Detect which cell encompasses the target text, then output its (x, y) center coordinate. 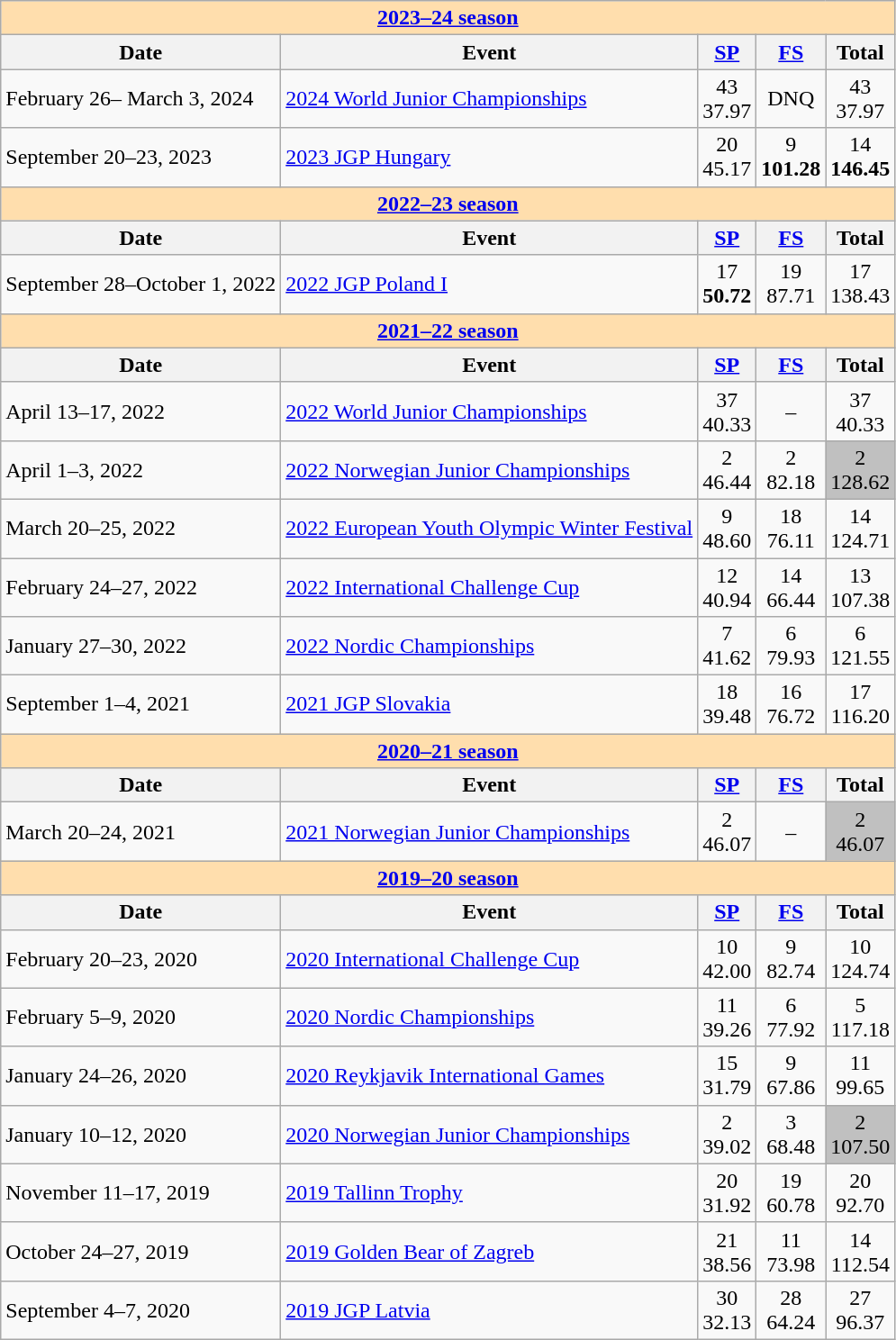
14 124.71 (861, 528)
14 146.45 (861, 157)
28 64.24 (791, 1309)
9 67.86 (791, 1075)
20 31.92 (728, 1192)
11 99.65 (861, 1075)
2 46.44 (728, 470)
September 28–October 1, 2022 (140, 285)
10 124.74 (861, 958)
February 26– March 3, 2024 (140, 99)
February 24–27, 2022 (140, 587)
18 76.11 (791, 528)
11 39.26 (728, 1018)
February 20–23, 2020 (140, 958)
2 107.50 (861, 1135)
6 79.93 (791, 647)
2020 Nordic Championships (490, 1018)
January 27–30, 2022 (140, 647)
11 73.98 (791, 1252)
2019 JGP Latvia (490, 1309)
9 82.74 (791, 958)
September 1–4, 2021 (140, 704)
7 41.62 (728, 647)
17 116.20 (861, 704)
April 1–3, 2022 (140, 470)
2023 JGP Hungary (490, 157)
2022 World Junior Championships (490, 411)
2022–23 season (448, 204)
2020–21 season (448, 751)
September 4–7, 2020 (140, 1309)
2019 Golden Bear of Zagreb (490, 1252)
14 66.44 (791, 587)
20 45.17 (728, 157)
13 107.38 (861, 587)
27 96.37 (861, 1309)
2022 European Youth Olympic Winter Festival (490, 528)
2020 Norwegian Junior Championships (490, 1135)
2020 International Challenge Cup (490, 958)
2 39.02 (728, 1135)
2020 Reykjavik International Games (490, 1075)
2021–22 season (448, 330)
March 20–25, 2022 (140, 528)
19 60.78 (791, 1192)
12 40.94 (728, 587)
17 138.43 (861, 285)
9 48.60 (728, 528)
November 11–17, 2019 (140, 1192)
2022 Nordic Championships (490, 647)
2022 International Challenge Cup (490, 587)
2022 Norwegian Junior Championships (490, 470)
2019 Tallinn Trophy (490, 1192)
16 76.72 (791, 704)
March 20–24, 2021 (140, 832)
10 42.00 (728, 958)
DNQ (791, 99)
19 87.71 (791, 285)
21 38.56 (728, 1252)
2022 JGP Poland I (490, 285)
January 10–12, 2020 (140, 1135)
14 112.54 (861, 1252)
2024 World Junior Championships (490, 99)
15 31.79 (728, 1075)
3 68.48 (791, 1135)
6 121.55 (861, 647)
17 50.72 (728, 285)
6 77.92 (791, 1018)
20 92.70 (861, 1192)
January 24–26, 2020 (140, 1075)
2 128.62 (861, 470)
September 20–23, 2023 (140, 157)
5 117.18 (861, 1018)
April 13–17, 2022 (140, 411)
2019–20 season (448, 878)
2023–24 season (448, 18)
October 24–27, 2019 (140, 1252)
18 39.48 (728, 704)
2 82.18 (791, 470)
2021 JGP Slovakia (490, 704)
February 5–9, 2020 (140, 1018)
2021 Norwegian Junior Championships (490, 832)
9 101.28 (791, 157)
30 32.13 (728, 1309)
